Return the [X, Y] coordinate for the center point of the cell that contains the specified text.  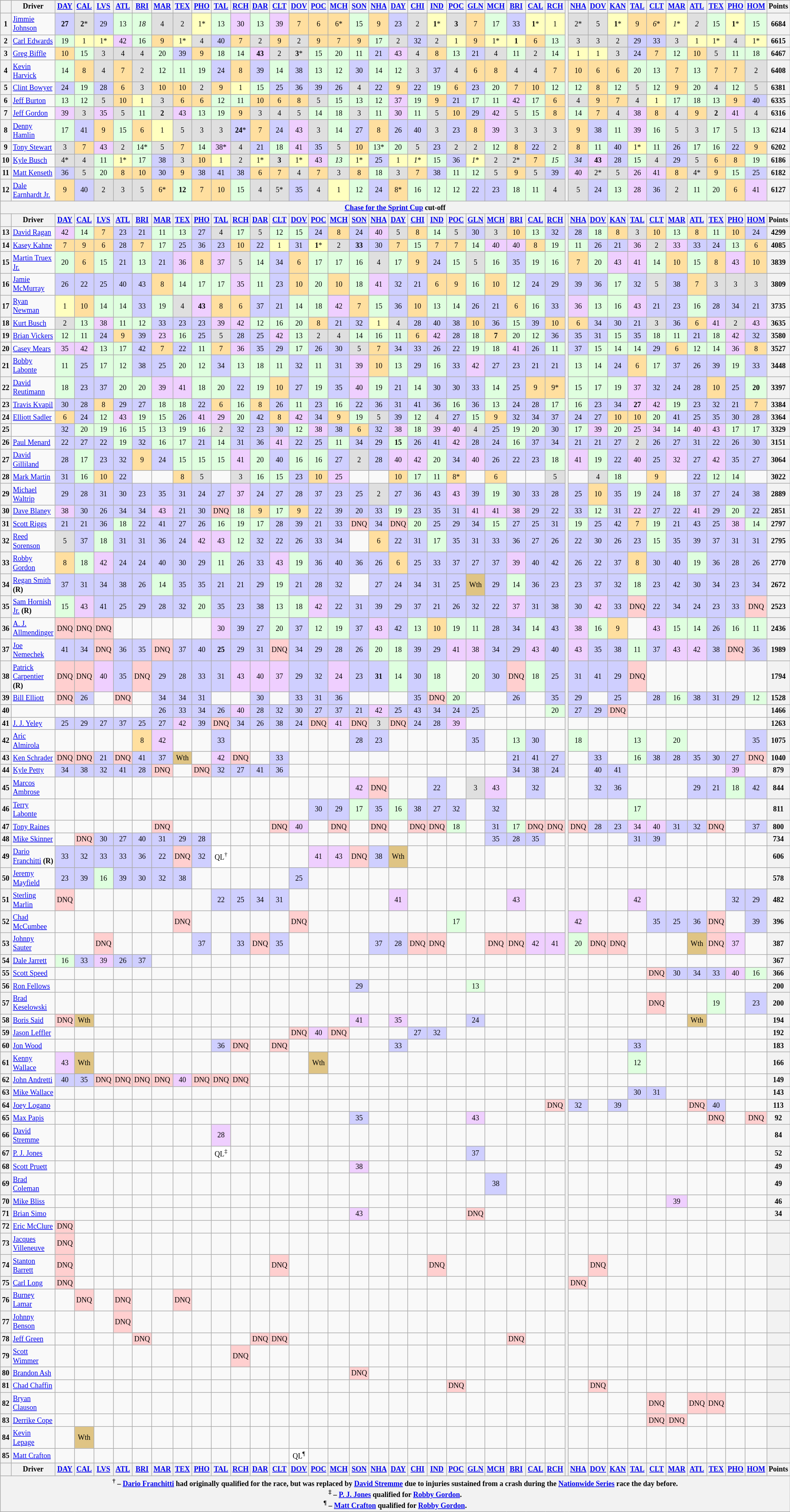
63 [6, 1092]
Travis Kvapil [33, 405]
2889 [778, 494]
45 [6, 788]
Patrick Carpentier (R) [33, 676]
6214 [778, 131]
76 [6, 1300]
Kasey Kahne [33, 246]
6684 [778, 24]
Jeremy Mayfield [33, 878]
3151 [778, 443]
Chad Chaffin [33, 1386]
Chase for the Sprint Cup cut-off [395, 208]
Kevin Harvick [33, 71]
Dave Blaney [33, 512]
396 [778, 922]
366 [778, 973]
69 [6, 1184]
Kurt Busch [33, 324]
Regan Smith (R) [33, 585]
3397 [778, 388]
1040 [778, 757]
3384 [778, 405]
Dario Franchitti (R) [33, 857]
2795 [778, 541]
Dale Earnhardt Jr. [33, 190]
Terry Labonte [33, 810]
9* [555, 388]
Martin Truex Jr. [33, 263]
Elliott Sadler [33, 418]
2523 [778, 607]
6202 [778, 148]
387 [778, 944]
Jeff Green [33, 1339]
92 [778, 1118]
77 [6, 1322]
66 [6, 1135]
Chad McCumbee [33, 922]
3735 [778, 306]
Jacques Villeneuve [33, 1244]
Kyle Busch [33, 161]
192 [778, 1033]
6408 [778, 71]
78 [6, 1339]
149 [778, 1080]
166 [778, 1063]
6182 [778, 173]
David Reutimann [33, 388]
60 [6, 1045]
Kenny Wallace [33, 1063]
Sam Hornish Jr. (R) [33, 607]
3635 [778, 324]
6467 [778, 54]
3580 [778, 336]
Tony Raines [33, 826]
Matt Crafton [33, 1456]
3* [299, 54]
Scott Speed [33, 973]
Denny Hamlin [33, 131]
QL‡ [221, 1154]
3839 [778, 263]
QL† [221, 857]
1466 [778, 710]
844 [778, 788]
Ryan Newman [33, 306]
2770 [778, 563]
6127 [778, 190]
J. J. Yeley [33, 723]
P. J. Jones [33, 1154]
Mike Wallace [33, 1092]
183 [778, 1045]
Joey Logano [33, 1105]
2797 [778, 524]
59 [6, 1033]
Jimmie Johnson [33, 24]
Brian Vickers [33, 336]
Brandon Ash [33, 1373]
5* [279, 190]
3809 [778, 284]
Kevin Lepage [33, 1438]
1528 [778, 698]
83 [6, 1420]
Jason Leffler [33, 1033]
Ron Fellows [33, 986]
David Stremme [33, 1135]
Marcos Ambrose [33, 788]
Joe Nemechek [33, 650]
606 [778, 857]
Jamie McMurray [33, 284]
Scott Riggs [33, 524]
72 [6, 1226]
2851 [778, 512]
Matt Kenseth [33, 173]
1075 [778, 741]
David Gilliland [33, 460]
81 [6, 1386]
24* [241, 131]
Aric Almirola [33, 741]
Scott Pruett [33, 1167]
Clint Bowyer [33, 88]
44 [6, 770]
Mike Bliss [33, 1201]
113 [778, 1105]
800 [778, 826]
47 [6, 826]
Casey Mears [33, 349]
Johnny Benson [33, 1322]
3448 [778, 366]
A. J. Allmendinger [33, 628]
4299 [778, 233]
Michael Waltrip [33, 494]
13* [379, 148]
38* [221, 148]
6335 [778, 101]
79 [6, 1356]
48 [6, 839]
64 [6, 1105]
Boris Said [33, 1020]
3329 [778, 430]
Bill Elliott [33, 698]
John Andretti [33, 1080]
Paul Menard [33, 443]
57 [6, 1003]
Tony Stewart [33, 148]
62 [6, 1080]
50 [6, 878]
Carl Edwards [33, 41]
6381 [778, 88]
82 [6, 1403]
Jon Wood [33, 1045]
578 [778, 878]
Jeff Gordon [33, 114]
Dale Jarrett [33, 961]
QL¶ [299, 1456]
482 [778, 900]
68 [6, 1167]
Brian Simo [33, 1214]
80 [6, 1373]
Bryan Clauson [33, 1403]
70 [6, 1201]
61 [6, 1063]
58 [6, 1020]
Greg Biffle [33, 54]
Robby Gordon [33, 563]
3527 [778, 349]
734 [778, 839]
55 [6, 973]
73 [6, 1244]
65 [6, 1118]
811 [778, 810]
Burney Lamar [33, 1300]
4085 [778, 246]
Stanton Barrett [33, 1265]
194 [778, 1020]
Derrike Cope [33, 1420]
Kyle Petty [33, 770]
Max Papis [33, 1118]
71 [6, 1214]
6316 [778, 114]
3364 [778, 418]
75 [6, 1283]
1794 [778, 676]
51 [6, 900]
Jeff Burton [33, 101]
879 [778, 770]
3022 [778, 477]
2436 [778, 628]
6186 [778, 161]
53 [6, 944]
Scott Wimmer [33, 1356]
56 [6, 986]
Mark Martin [33, 477]
2672 [778, 585]
Eric McClure [33, 1226]
Sterling Marlin [33, 900]
Brad Coleman [33, 1184]
14* [142, 148]
67 [6, 1154]
David Ragan [33, 233]
Reed Sorenson [33, 541]
Bobby Labonte [33, 366]
Ken Schrader [33, 757]
1263 [778, 723]
6615 [778, 41]
3064 [778, 460]
Mike Skinner [33, 839]
143 [778, 1092]
54 [6, 961]
Brad Keselowski [33, 1003]
85 [6, 1456]
1989 [778, 650]
74 [6, 1265]
Johnny Sauter [33, 944]
Carl Long [33, 1283]
367 [778, 961]
